Identify which cell holds the provided text, then report its (X, Y) central coordinate. 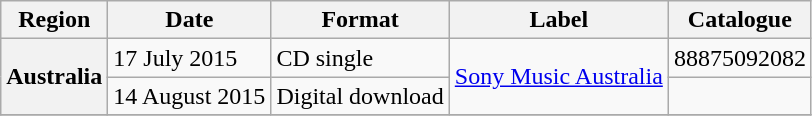
Date (190, 20)
Australia (54, 77)
88875092082 (740, 58)
17 July 2015 (190, 58)
Sony Music Australia (558, 77)
Label (558, 20)
Format (360, 20)
14 August 2015 (190, 96)
CD single (360, 58)
Region (54, 20)
Catalogue (740, 20)
Digital download (360, 96)
